Locate the cell with the specified text and output its (x, y) center coordinate. 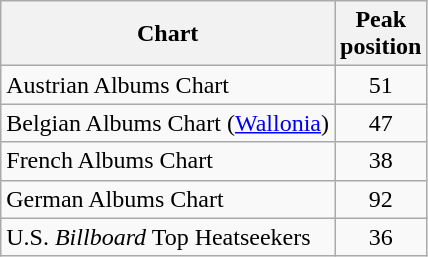
Belgian Albums Chart (Wallonia) (168, 123)
French Albums Chart (168, 161)
51 (380, 85)
Chart (168, 34)
92 (380, 199)
47 (380, 123)
German Albums Chart (168, 199)
Austrian Albums Chart (168, 85)
Peakposition (380, 34)
38 (380, 161)
U.S. Billboard Top Heatseekers (168, 237)
36 (380, 237)
